Output the (X, Y) coordinate of the center of the cell containing the given text.  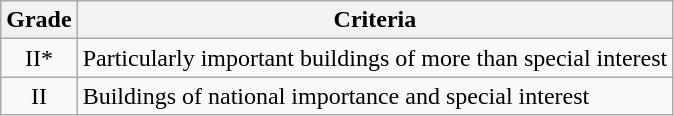
II (39, 96)
Criteria (375, 20)
Buildings of national importance and special interest (375, 96)
Grade (39, 20)
II* (39, 58)
Particularly important buildings of more than special interest (375, 58)
